From the cell containing the given text, extract its center point as (x, y) coordinate. 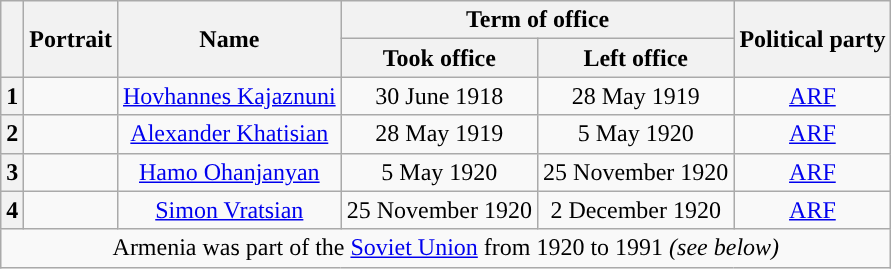
Name (229, 39)
Hovhannes Kajaznuni (229, 96)
2 December 1920 (636, 210)
Alexander Khatisian (229, 134)
Simon Vratsian (229, 210)
Hamo Ohanjanyan (229, 172)
Armenia was part of the Soviet Union from 1920 to 1991 (see below) (446, 248)
Term of office (538, 20)
1 (12, 96)
Political party (812, 39)
30 June 1918 (439, 96)
3 (12, 172)
Portrait (71, 39)
4 (12, 210)
2 (12, 134)
Left office (636, 58)
Took office (439, 58)
